Scan for the cell matching the given text and deliver its (x, y) coordinate at center. 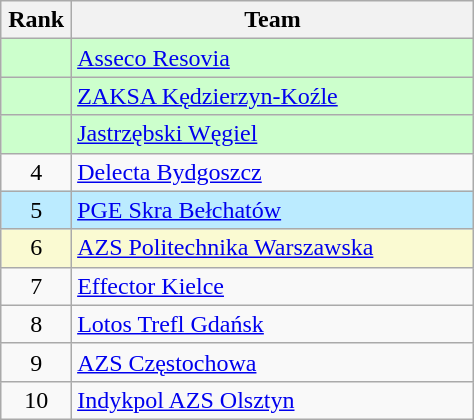
9 (36, 362)
Jastrzębski Węgiel (273, 134)
10 (36, 400)
7 (36, 286)
AZS Częstochowa (273, 362)
Rank (36, 20)
Effector Kielce (273, 286)
Delecta Bydgoszcz (273, 172)
6 (36, 248)
Team (273, 20)
AZS Politechnika Warszawska (273, 248)
ZAKSA Kędzierzyn-Koźle (273, 96)
Lotos Trefl Gdańsk (273, 324)
Asseco Resovia (273, 58)
8 (36, 324)
4 (36, 172)
Indykpol AZS Olsztyn (273, 400)
PGE Skra Bełchatów (273, 210)
5 (36, 210)
